Pinpoint the cell where the given text exists, returning its [x, y] midpoint coordinate. 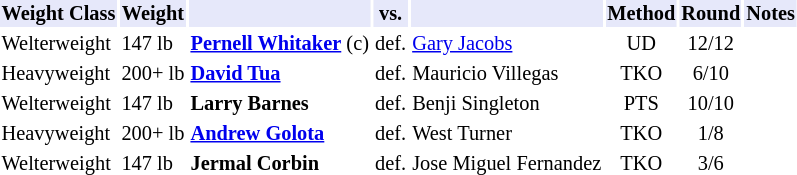
Mauricio Villegas [507, 74]
Weight [153, 14]
Andrew Golota [280, 134]
10/10 [711, 104]
David Tua [280, 74]
Weight Class [58, 14]
Pernell Whitaker (c) [280, 44]
12/12 [711, 44]
Notes [771, 14]
Benji Singleton [507, 104]
1/8 [711, 134]
6/10 [711, 74]
Gary Jacobs [507, 44]
Round [711, 14]
Larry Barnes [280, 104]
West Turner [507, 134]
UD [642, 44]
Method [642, 14]
PTS [642, 104]
vs. [391, 14]
